Extract the [X, Y] coordinate from the center of the cell holding the provided text.  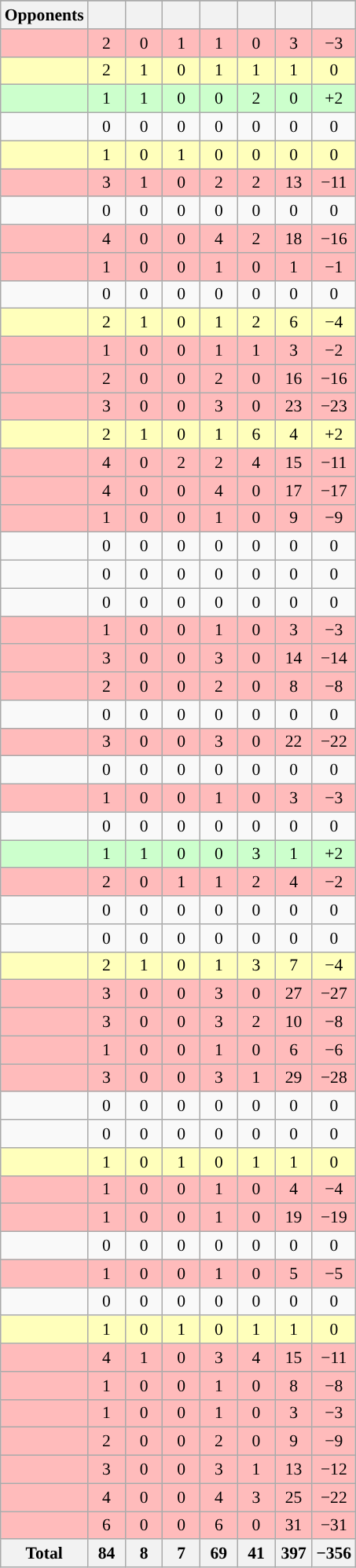
69 [219, 1554]
19 [294, 1218]
84 [107, 1554]
−19 [333, 1218]
−14 [333, 659]
41 [256, 1554]
−5 [333, 1274]
−1 [333, 267]
29 [294, 1078]
17 [294, 491]
−28 [333, 1078]
−27 [333, 994]
−23 [333, 407]
18 [294, 239]
−356 [333, 1554]
−17 [333, 491]
14 [294, 659]
25 [294, 1497]
−6 [333, 1050]
23 [294, 407]
22 [294, 742]
5 [294, 1274]
16 [294, 378]
−31 [333, 1526]
Total [44, 1554]
27 [294, 994]
−12 [333, 1470]
Opponents [44, 15]
397 [294, 1554]
31 [294, 1526]
10 [294, 1022]
